Pinpoint the cell where the given text exists, returning its (X, Y) midpoint coordinate. 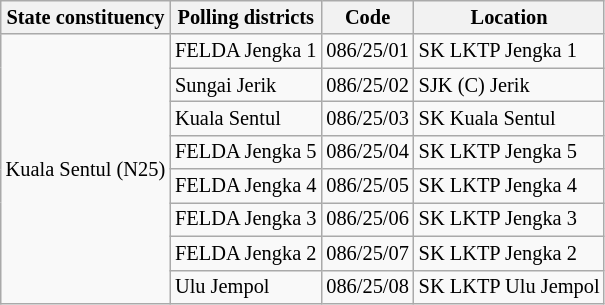
086/25/06 (367, 219)
Kuala Sentul (246, 118)
Sungai Jerik (246, 85)
086/25/08 (367, 287)
086/25/03 (367, 118)
SJK (C) Jerik (510, 85)
Kuala Sentul (N25) (86, 168)
Polling districts (246, 17)
086/25/01 (367, 51)
086/25/04 (367, 152)
SK LKTP Jengka 5 (510, 152)
FELDA Jengka 5 (246, 152)
086/25/05 (367, 186)
SK Kuala Sentul (510, 118)
Ulu Jempol (246, 287)
FELDA Jengka 1 (246, 51)
SK LKTP Ulu Jempol (510, 287)
SK LKTP Jengka 1 (510, 51)
086/25/02 (367, 85)
086/25/07 (367, 253)
SK LKTP Jengka 4 (510, 186)
FELDA Jengka 2 (246, 253)
Code (367, 17)
SK LKTP Jengka 3 (510, 219)
SK LKTP Jengka 2 (510, 253)
FELDA Jengka 3 (246, 219)
State constituency (86, 17)
FELDA Jengka 4 (246, 186)
Location (510, 17)
